Return the (X, Y) coordinate for the center point of the cell that contains the specified text.  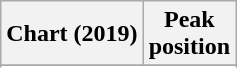
Chart (2019) (72, 34)
Peakposition (189, 34)
